Detect which cell encompasses the target text, then output its (X, Y) center coordinate. 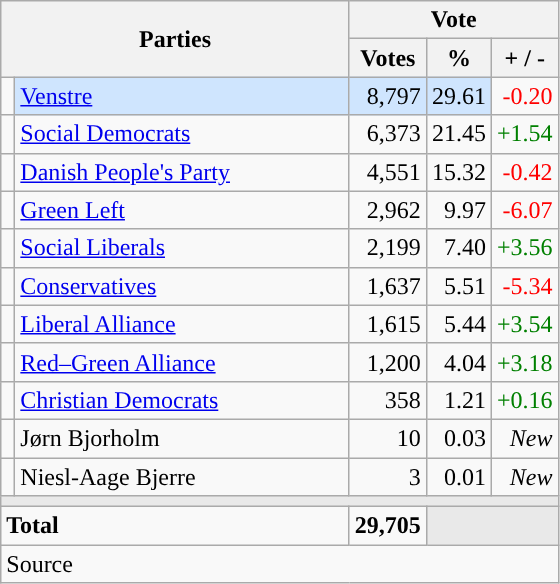
Liberal Alliance (182, 324)
3 (388, 477)
2,962 (388, 210)
Venstre (182, 96)
Christian Democrats (182, 400)
+3.18 (524, 362)
+3.56 (524, 248)
-5.34 (524, 286)
0.01 (458, 477)
7.40 (458, 248)
Parties (176, 39)
1,615 (388, 324)
10 (388, 438)
Danish People's Party (182, 172)
21.45 (458, 134)
Votes (388, 58)
1,637 (388, 286)
1,200 (388, 362)
Green Left (182, 210)
Niesl-Aage Bjerre (182, 477)
6,373 (388, 134)
% (458, 58)
-0.20 (524, 96)
4.04 (458, 362)
4,551 (388, 172)
Vote (454, 20)
2,199 (388, 248)
+3.54 (524, 324)
1.21 (458, 400)
15.32 (458, 172)
-6.07 (524, 210)
Red–Green Alliance (182, 362)
-0.42 (524, 172)
Total (176, 526)
+0.16 (524, 400)
+ / - (524, 58)
29.61 (458, 96)
9.97 (458, 210)
8,797 (388, 96)
Source (280, 564)
Conservatives (182, 286)
358 (388, 400)
+1.54 (524, 134)
5.51 (458, 286)
Social Liberals (182, 248)
5.44 (458, 324)
29,705 (388, 526)
Social Democrats (182, 134)
Jørn Bjorholm (182, 438)
0.03 (458, 438)
